Capture the cell that displays the provided text and extract its [x, y] central coordinate. 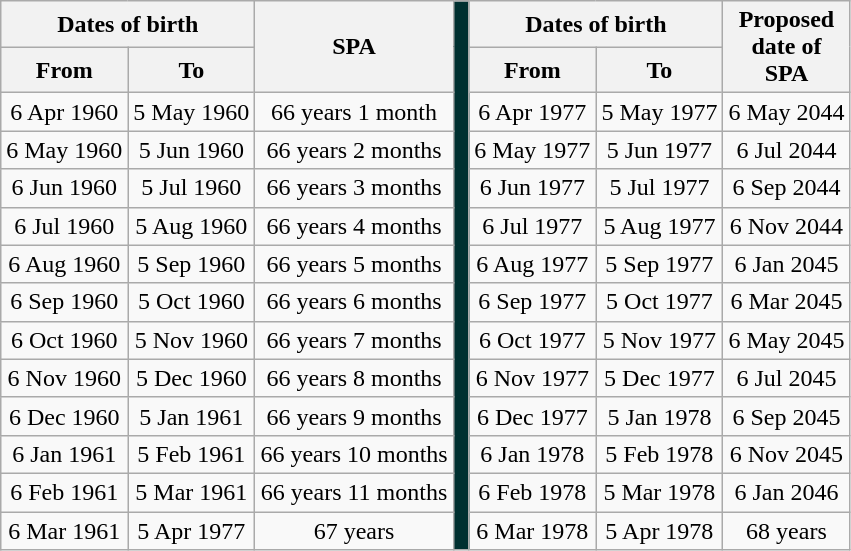
5 Aug 1960 [192, 226]
66 years 1 month [354, 112]
6 Jul 2045 [786, 378]
6 Jul 1977 [532, 226]
5 Mar 1978 [660, 492]
5 Oct 1977 [660, 302]
6 Mar 2045 [786, 302]
5 Feb 1978 [660, 454]
5 Apr 1978 [660, 531]
66 years 7 months [354, 340]
5 Nov 1960 [192, 340]
6 Dec 1977 [532, 416]
66 years 5 months [354, 264]
6 Dec 1960 [64, 416]
66 years 8 months [354, 378]
Proposeddate ofSPA [786, 47]
6 Feb 1978 [532, 492]
5 Sep 1960 [192, 264]
6 Apr 1977 [532, 112]
6 Jul 1960 [64, 226]
68 years [786, 531]
5 Jan 1978 [660, 416]
6 Nov 2045 [786, 454]
66 years 6 months [354, 302]
5 Feb 1961 [192, 454]
6 May 1977 [532, 150]
6 Mar 1961 [64, 531]
6 Oct 1977 [532, 340]
6 Nov 2044 [786, 226]
6 Sep 1960 [64, 302]
5 Dec 1960 [192, 378]
5 Jul 1960 [192, 188]
66 years 10 months [354, 454]
5 Mar 1961 [192, 492]
6 Aug 1960 [64, 264]
66 years 4 months [354, 226]
6 Jul 2044 [786, 150]
5 Jun 1960 [192, 150]
6 Jan 2045 [786, 264]
5 Jul 1977 [660, 188]
6 Jan 1978 [532, 454]
6 Aug 1977 [532, 264]
6 Jan 1961 [64, 454]
5 Oct 1960 [192, 302]
6 Sep 1977 [532, 302]
6 Jun 1960 [64, 188]
66 years 11 months [354, 492]
5 May 1960 [192, 112]
5 Nov 1977 [660, 340]
6 Nov 1960 [64, 378]
5 Jun 1977 [660, 150]
6 Apr 1960 [64, 112]
6 Jan 2046 [786, 492]
67 years [354, 531]
SPA [354, 47]
6 Feb 1961 [64, 492]
5 Dec 1977 [660, 378]
5 Sep 1977 [660, 264]
5 Apr 1977 [192, 531]
66 years 3 months [354, 188]
6 May 1960 [64, 150]
6 Mar 1978 [532, 531]
6 Sep 2044 [786, 188]
6 Jun 1977 [532, 188]
6 May 2045 [786, 340]
5 Aug 1977 [660, 226]
6 Sep 2045 [786, 416]
6 Nov 1977 [532, 378]
5 May 1977 [660, 112]
66 years 9 months [354, 416]
6 Oct 1960 [64, 340]
5 Jan 1961 [192, 416]
6 May 2044 [786, 112]
66 years 2 months [354, 150]
